Return (x, y) of the center of cell containing provided text 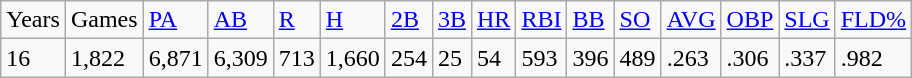
.263 (691, 58)
OBP (750, 20)
3B (452, 20)
Games (104, 20)
BB (590, 20)
SO (638, 20)
16 (34, 58)
396 (590, 58)
489 (638, 58)
H (352, 20)
AVG (691, 20)
1,660 (352, 58)
593 (542, 58)
SLG (807, 20)
254 (408, 58)
6,309 (240, 58)
PA (176, 20)
R (296, 20)
FLD% (873, 20)
AB (240, 20)
.982 (873, 58)
.306 (750, 58)
1,822 (104, 58)
.337 (807, 58)
713 (296, 58)
6,871 (176, 58)
RBI (542, 20)
2B (408, 20)
Years (34, 20)
25 (452, 58)
54 (493, 58)
HR (493, 20)
